Search for the cell housing the specified text and yield its (X, Y) center coordinate. 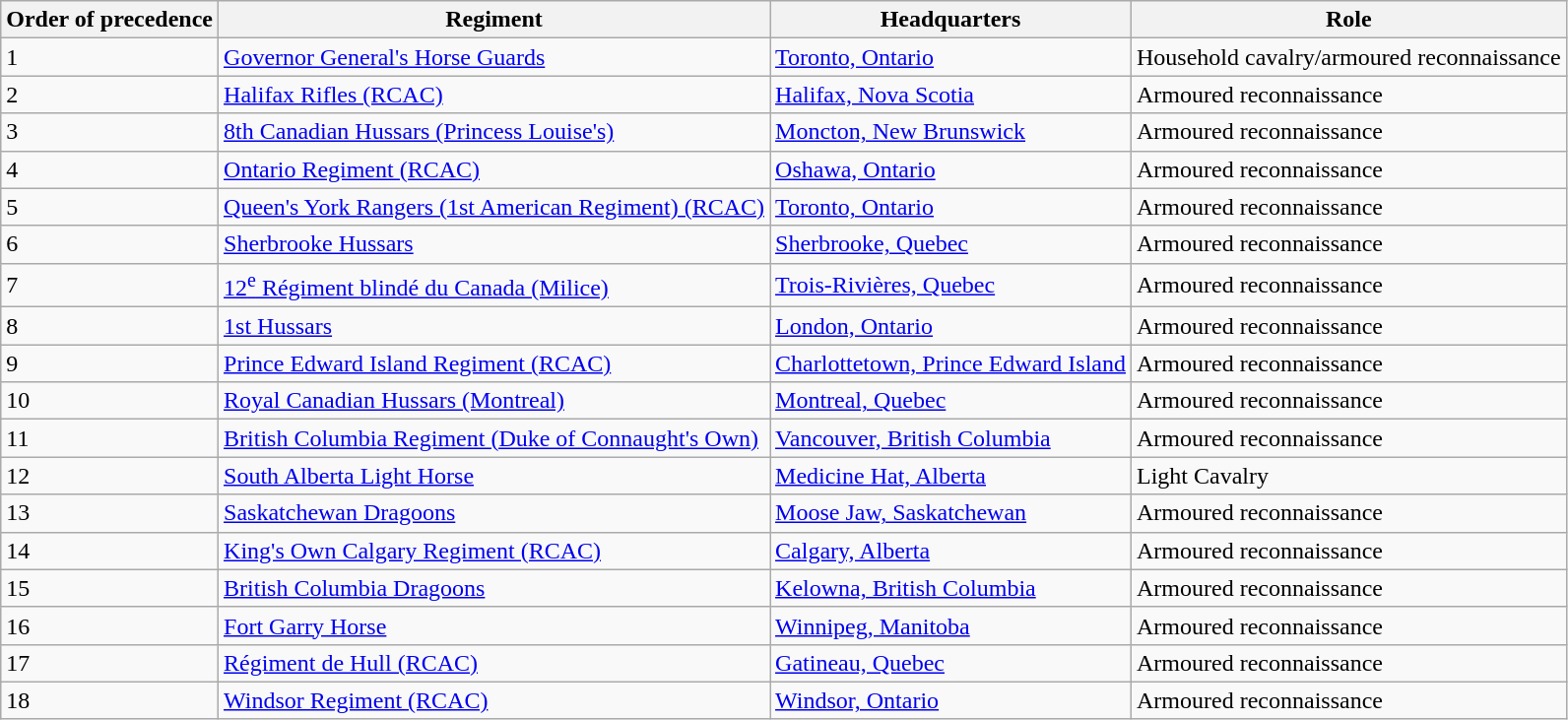
Fort Garry Horse (494, 625)
Role (1349, 20)
Moose Jaw, Saskatchewan (951, 513)
Windsor, Ontario (951, 700)
18 (110, 700)
9 (110, 363)
British Columbia Dragoons (494, 588)
Medicine Hat, Alberta (951, 476)
12e Régiment blindé du Canada (Milice) (494, 286)
Household cavalry/armoured reconnaissance (1349, 57)
11 (110, 438)
Sherbrooke, Quebec (951, 244)
Charlottetown, Prince Edward Island (951, 363)
Windsor Regiment (RCAC) (494, 700)
Ontario Regiment (RCAC) (494, 169)
Saskatchewan Dragoons (494, 513)
London, Ontario (951, 326)
8th Canadian Hussars (Princess Louise's) (494, 132)
4 (110, 169)
8 (110, 326)
Calgary, Alberta (951, 551)
17 (110, 663)
Gatineau, Quebec (951, 663)
Light Cavalry (1349, 476)
Governor General's Horse Guards (494, 57)
Order of precedence (110, 20)
10 (110, 401)
1 (110, 57)
6 (110, 244)
Moncton, New Brunswick (951, 132)
7 (110, 286)
Vancouver, British Columbia (951, 438)
14 (110, 551)
Queen's York Rangers (1st American Regiment) (RCAC) (494, 207)
Montreal, Quebec (951, 401)
Oshawa, Ontario (951, 169)
Halifax Rifles (RCAC) (494, 95)
Halifax, Nova Scotia (951, 95)
Sherbrooke Hussars (494, 244)
5 (110, 207)
Régiment de Hull (RCAC) (494, 663)
Trois-Rivières, Quebec (951, 286)
South Alberta Light Horse (494, 476)
Kelowna, British Columbia (951, 588)
13 (110, 513)
Prince Edward Island Regiment (RCAC) (494, 363)
12 (110, 476)
1st Hussars (494, 326)
British Columbia Regiment (Duke of Connaught's Own) (494, 438)
2 (110, 95)
King's Own Calgary Regiment (RCAC) (494, 551)
15 (110, 588)
Royal Canadian Hussars (Montreal) (494, 401)
Headquarters (951, 20)
16 (110, 625)
Regiment (494, 20)
Winnipeg, Manitoba (951, 625)
3 (110, 132)
